Output the [X, Y] coordinate of the center of the cell containing the given text.  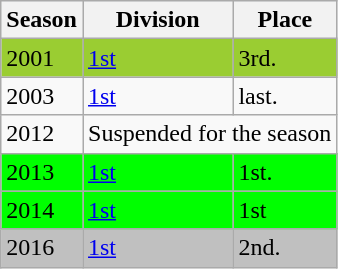
2003 [42, 96]
2nd. [285, 248]
2014 [42, 210]
last. [285, 96]
2001 [42, 58]
2012 [42, 134]
Season [42, 20]
2013 [42, 172]
Suspended for the season [209, 134]
1st. [285, 172]
Division [157, 20]
2016 [42, 248]
3rd. [285, 58]
Place [285, 20]
